Return the [x, y] coordinate for the center point of the cell that contains the specified text.  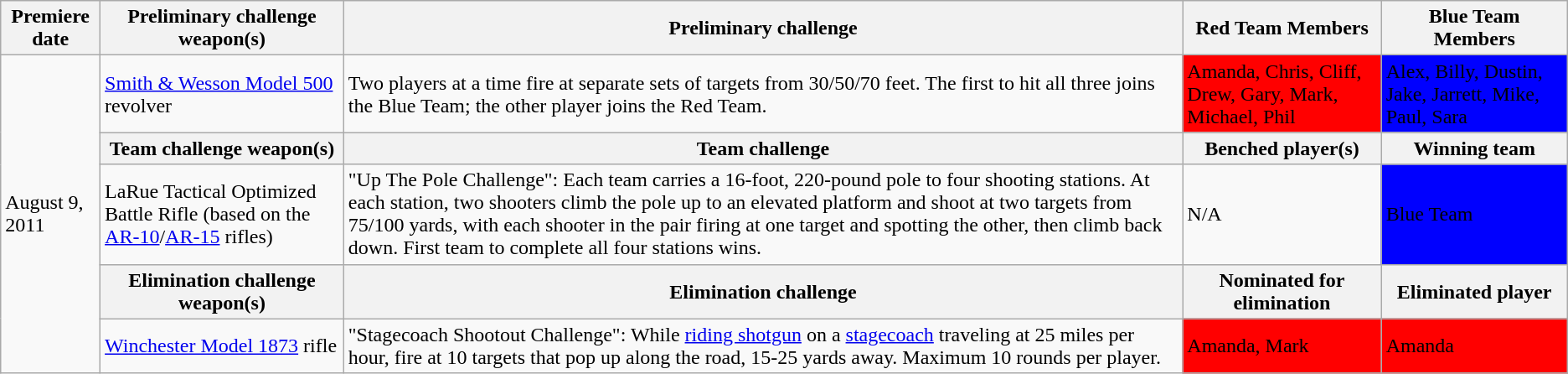
Blue Team Members [1474, 29]
Winning team [1474, 148]
LaRue Tactical Optimized Battle Rifle (based on the AR-10/AR-15 rifles) [223, 215]
Team challenge [763, 148]
Amanda, Mark [1282, 345]
Preliminary challenge [763, 29]
Nominated for elimination [1282, 292]
Amanda, Chris, Cliff, Drew, Gary, Mark, Michael, Phil [1282, 94]
Alex, Billy, Dustin, Jake, Jarrett, Mike, Paul, Sara [1474, 94]
Elimination challenge [763, 292]
Benched player(s) [1282, 148]
Blue Team [1474, 215]
Amanda [1474, 345]
Eliminated player [1474, 292]
N/A [1282, 215]
Team challenge weapon(s) [223, 148]
Elimination challenge weapon(s) [223, 292]
Smith & Wesson Model 500 revolver [223, 94]
Winchester Model 1873 rifle [223, 345]
August 9, 2011 [50, 215]
Red Team Members [1282, 29]
Preliminary challenge weapon(s) [223, 29]
Premiere date [50, 29]
